Return (X, Y) of the center of cell containing provided text 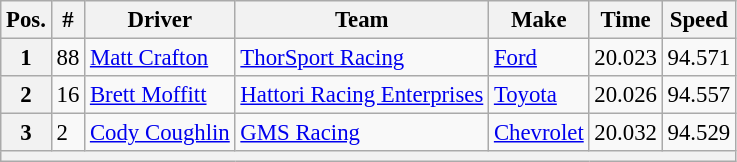
Hattori Racing Enterprises (362, 95)
20.032 (626, 133)
Team (362, 20)
20.026 (626, 95)
1 (26, 58)
Brett Moffitt (160, 95)
94.557 (698, 95)
Cody Coughlin (160, 133)
Make (539, 20)
Ford (539, 58)
Chevrolet (539, 133)
Matt Crafton (160, 58)
94.529 (698, 133)
Speed (698, 20)
20.023 (626, 58)
3 (26, 133)
Toyota (539, 95)
Driver (160, 20)
88 (68, 58)
ThorSport Racing (362, 58)
16 (68, 95)
# (68, 20)
Pos. (26, 20)
94.571 (698, 58)
Time (626, 20)
GMS Racing (362, 133)
